For the text-containing cell, return its midpoint in (X, Y) coordinate format. 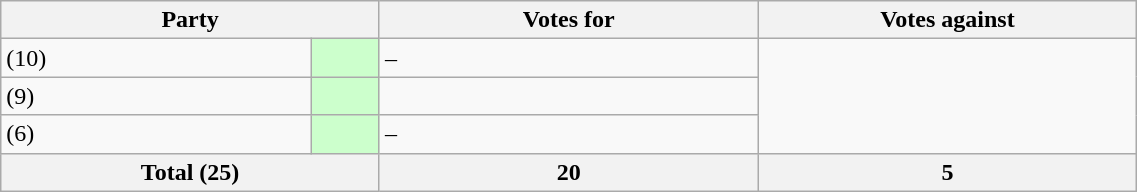
Party (190, 20)
5 (948, 172)
(6) (156, 134)
20 (568, 172)
Votes for (568, 20)
(9) (156, 96)
Total (25) (190, 172)
(10) (156, 58)
Votes against (948, 20)
